Extract the (X, Y) coordinate from the center of the cell holding the provided text.  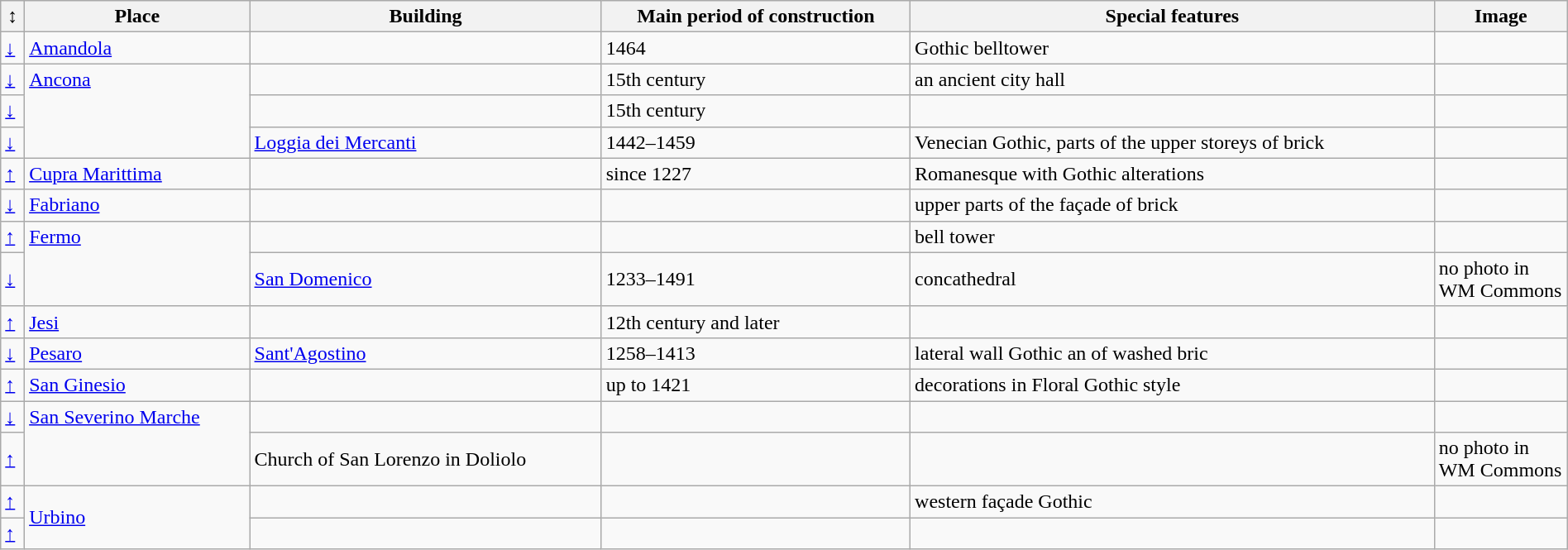
Place (137, 17)
Church of San Lorenzo in Doliolo (425, 460)
Loggia dei Mercanti (425, 142)
western façade Gothic (1173, 502)
Venecian Gothic, parts of the upper storeys of brick (1173, 142)
12th century and later (756, 322)
an ancient city hall (1173, 79)
decorations in Floral Gothic style (1173, 385)
Main period of construction (756, 17)
up to 1421 (756, 385)
lateral wall Gothic an of washed bric (1173, 353)
Fermo (137, 263)
Fabriano (137, 205)
bell tower (1173, 237)
San Ginesio (137, 385)
Gothic belltower (1173, 48)
San Severino Marche (137, 443)
concathedral (1173, 280)
Amandola (137, 48)
Romanesque with Gothic alterations (1173, 174)
Ancona (137, 111)
1464 (756, 48)
1258–1413 (756, 353)
upper parts of the façade of brick (1173, 205)
Building (425, 17)
Jesi (137, 322)
Urbino (137, 518)
↕ (13, 17)
Sant'Agostino (425, 353)
San Domenico (425, 280)
since 1227 (756, 174)
Special features (1173, 17)
1442–1459 (756, 142)
Cupra Marittima (137, 174)
Pesaro (137, 353)
Image (1500, 17)
1233–1491 (756, 280)
